Pinpoint the cell where the given text exists, returning its (X, Y) midpoint coordinate. 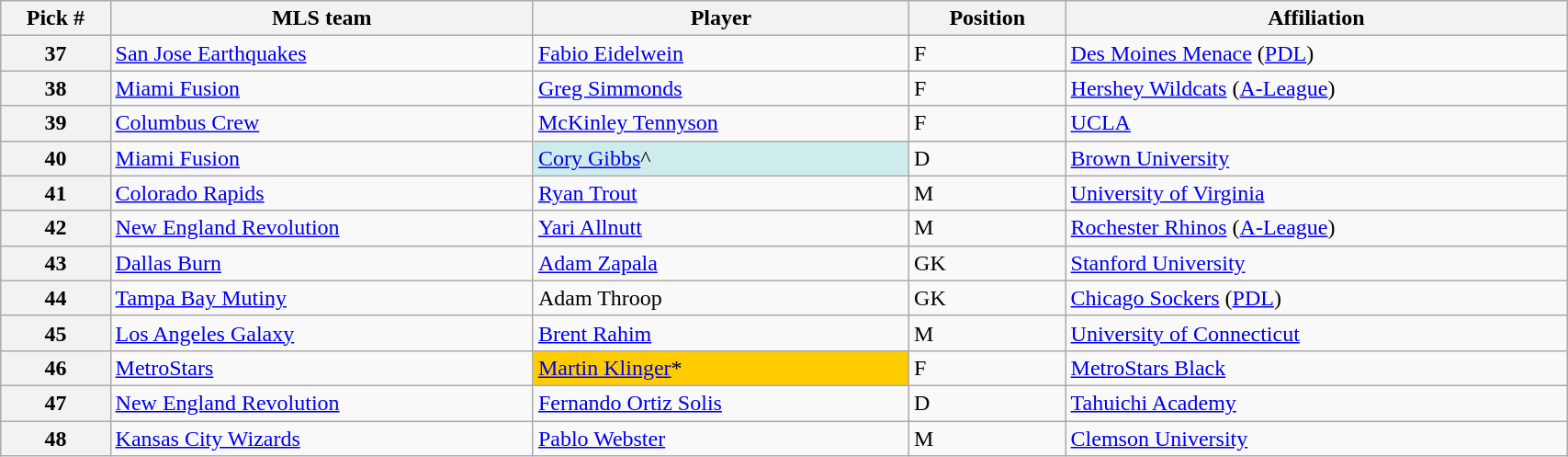
Kansas City Wizards (321, 439)
Brent Rahim (720, 333)
Pablo Webster (720, 439)
Columbus Crew (321, 123)
45 (55, 333)
University of Connecticut (1316, 333)
48 (55, 439)
University of Virginia (1316, 193)
Hershey Wildcats (A-League) (1316, 88)
Pick # (55, 18)
38 (55, 88)
47 (55, 403)
MetroStars Black (1316, 368)
Fabio Eidelwein (720, 53)
Martin Klinger* (720, 368)
Adam Throop (720, 298)
37 (55, 53)
McKinley Tennyson (720, 123)
Fernando Ortiz Solis (720, 403)
43 (55, 263)
Player (720, 18)
UCLA (1316, 123)
46 (55, 368)
42 (55, 228)
Stanford University (1316, 263)
Chicago Sockers (PDL) (1316, 298)
Tampa Bay Mutiny (321, 298)
Ryan Trout (720, 193)
MLS team (321, 18)
Adam Zapala (720, 263)
40 (55, 158)
Cory Gibbs^ (720, 158)
39 (55, 123)
MetroStars (321, 368)
Los Angeles Galaxy (321, 333)
Affiliation (1316, 18)
Clemson University (1316, 439)
41 (55, 193)
Position (987, 18)
Dallas Burn (321, 263)
Colorado Rapids (321, 193)
44 (55, 298)
San Jose Earthquakes (321, 53)
Rochester Rhinos (A-League) (1316, 228)
Greg Simmonds (720, 88)
Tahuichi Academy (1316, 403)
Yari Allnutt (720, 228)
Brown University (1316, 158)
Des Moines Menace (PDL) (1316, 53)
